Extract the (x, y) coordinate from the center of the cell holding the provided text.  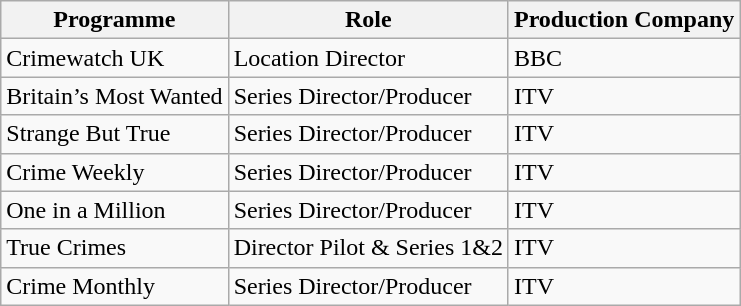
BBC (624, 58)
Director Pilot & Series 1&2 (368, 248)
Britain’s Most Wanted (114, 96)
Crime Monthly (114, 286)
Production Company (624, 20)
One in a Million (114, 210)
Crimewatch UK (114, 58)
Strange But True (114, 134)
True Crimes (114, 248)
Programme (114, 20)
Role (368, 20)
Crime Weekly (114, 172)
Location Director (368, 58)
